Identify which cell holds the provided text, then report its [X, Y] central coordinate. 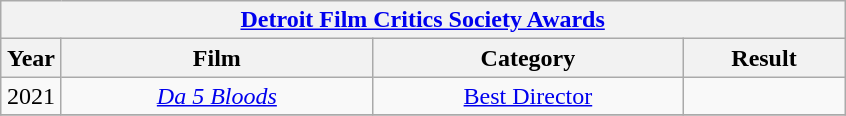
Year [32, 58]
2021 [32, 96]
Category [528, 58]
Da 5 Bloods [216, 96]
Best Director [528, 96]
Result [764, 58]
Film [216, 58]
Detroit Film Critics Society Awards [423, 20]
